Output the (X, Y) coordinate of the center of the cell containing the given text.  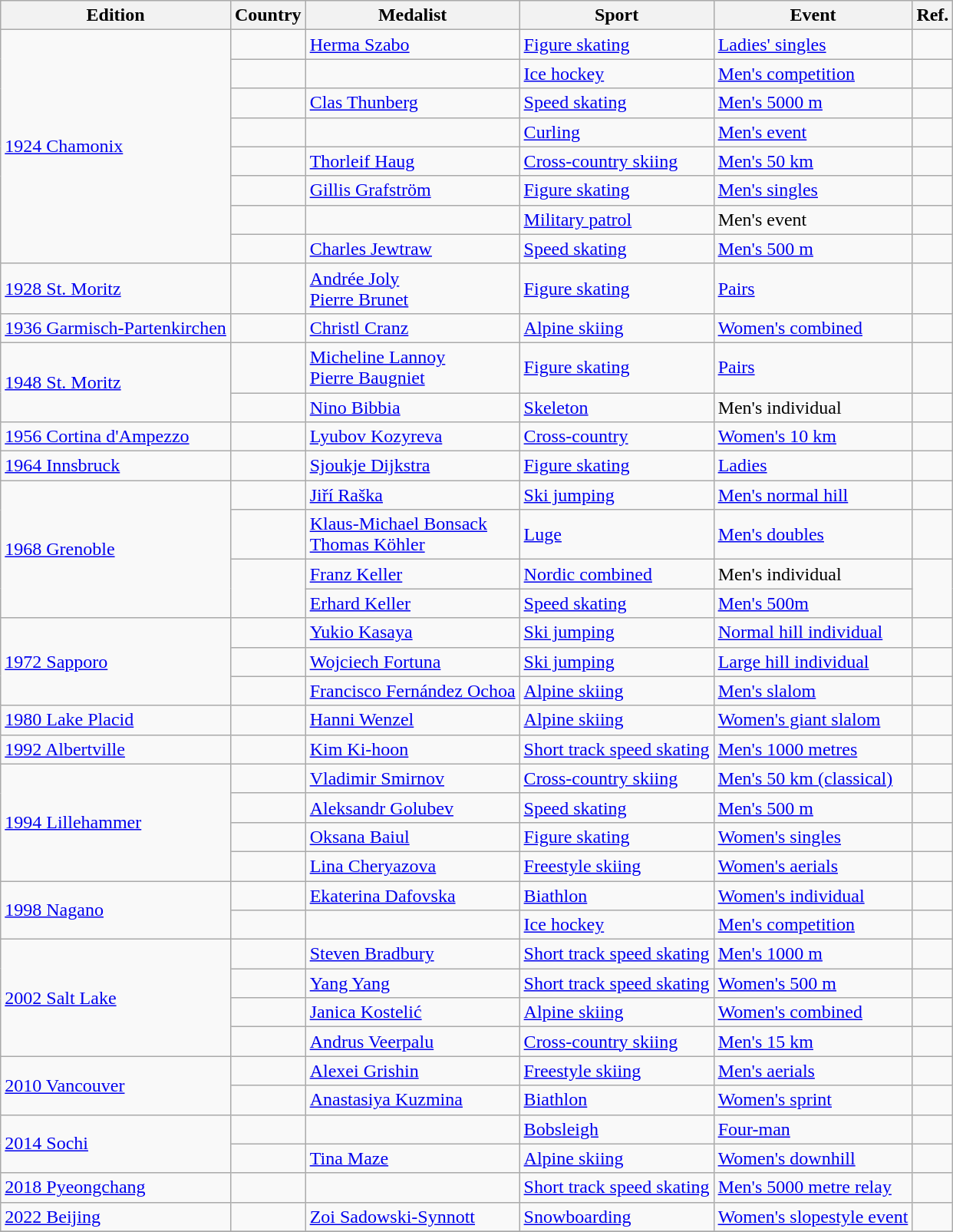
1956 Cortina d'Ampezzo (116, 437)
Sport (617, 15)
Men's doubles (813, 534)
1964 Innsbruck (116, 466)
Anastasiya Kuzmina (413, 1100)
1998 Nagano (116, 910)
Cross-country (617, 437)
2018 Pyeongchang (116, 1187)
1968 Grenoble (116, 550)
Yang Yang (413, 983)
Military patrol (617, 220)
Tina Maze (413, 1158)
Thorleif Haug (413, 161)
Men's 1000 metres (813, 749)
Ladies (813, 466)
Oksana Baiul (413, 837)
Women's downhill (813, 1158)
Luge (617, 534)
2010 Vancouver (116, 1085)
Ladies' singles (813, 45)
Women's 10 km (813, 437)
1924 Chamonix (116, 147)
Women's slopestyle event (813, 1217)
Women's sprint (813, 1100)
Event (813, 15)
2022 Beijing (116, 1217)
Klaus-Michael BonsackThomas Köhler (413, 534)
Francisco Fernández Ochoa (413, 691)
Men's 50 km (classical) (813, 778)
Charles Jewtraw (413, 249)
2014 Sochi (116, 1144)
Kim Ki-hoon (413, 749)
1972 Sapporo (116, 662)
Men's 15 km (813, 1042)
Janica Kostelić (413, 1012)
Men's 1000 m (813, 954)
Nino Bibbia (413, 408)
Women's 500 m (813, 983)
Women's aerials (813, 866)
Women's giant slalom (813, 720)
Aleksandr Golubev (413, 808)
Normal hill individual (813, 633)
Skeleton (617, 408)
Four-man (813, 1129)
1936 Garmisch-Partenkirchen (116, 328)
1992 Albertville (116, 749)
Women's singles (813, 837)
Vladimir Smirnov (413, 778)
Andrée JolyPierre Brunet (413, 289)
Jiří Raška (413, 495)
Men's slalom (813, 691)
Christl Cranz (413, 328)
Men's 5000 metre relay (813, 1187)
Hanni Wenzel (413, 720)
Medalist (413, 15)
Andrus Veerpalu (413, 1042)
Men's 500m (813, 603)
Country (268, 15)
Herma Szabo (413, 45)
Zoi Sadowski-Synnott (413, 1217)
Men's 5000 m (813, 103)
Clas Thunberg (413, 103)
Women's individual (813, 896)
2002 Salt Lake (116, 998)
Lina Cheryazova (413, 866)
Erhard Keller (413, 603)
Wojciech Fortuna (413, 662)
Sjoukje Dijkstra (413, 466)
Steven Bradbury (413, 954)
Edition (116, 15)
Micheline Lannoy Pierre Baugniet (413, 367)
Yukio Kasaya (413, 633)
Nordic combined (617, 574)
Snowboarding (617, 1217)
Alexei Grishin (413, 1071)
1980 Lake Placid (116, 720)
Ref. (933, 15)
1994 Lillehammer (116, 822)
Lyubov Kozyreva (413, 437)
Bobsleigh (617, 1129)
Gillis Grafström (413, 190)
Curling (617, 132)
Franz Keller (413, 574)
Ekaterina Dafovska (413, 896)
Men's normal hill (813, 495)
Men's singles (813, 190)
1928 St. Moritz (116, 289)
Men's aerials (813, 1071)
Men's 50 km (813, 161)
Large hill individual (813, 662)
1948 St. Moritz (116, 382)
